Pinpoint the cell where the given text exists, returning its (x, y) midpoint coordinate. 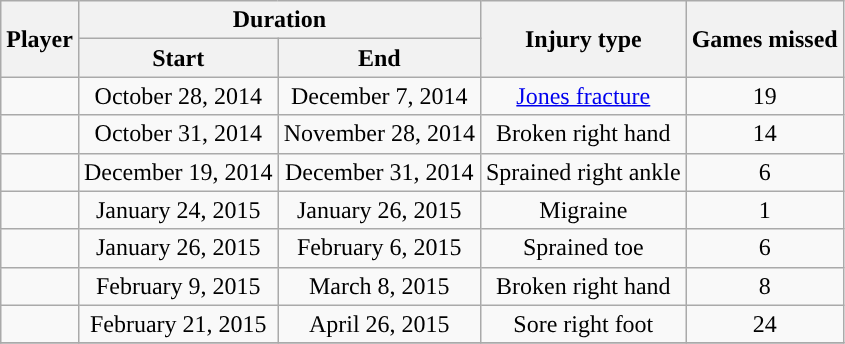
Duration (279, 20)
Jones fracture (583, 96)
Games missed (764, 39)
November 28, 2014 (379, 134)
October 28, 2014 (178, 96)
1 (764, 210)
Player (40, 39)
December 7, 2014 (379, 96)
14 (764, 134)
End (379, 58)
October 31, 2014 (178, 134)
March 8, 2015 (379, 286)
Sore right foot (583, 324)
April 26, 2015 (379, 324)
December 19, 2014 (178, 172)
December 31, 2014 (379, 172)
February 9, 2015 (178, 286)
Migraine (583, 210)
Start (178, 58)
January 24, 2015 (178, 210)
24 (764, 324)
19 (764, 96)
Sprained right ankle (583, 172)
8 (764, 286)
February 6, 2015 (379, 248)
February 21, 2015 (178, 324)
Injury type (583, 39)
Sprained toe (583, 248)
